Pinpoint the cell where the given text exists, returning its [X, Y] midpoint coordinate. 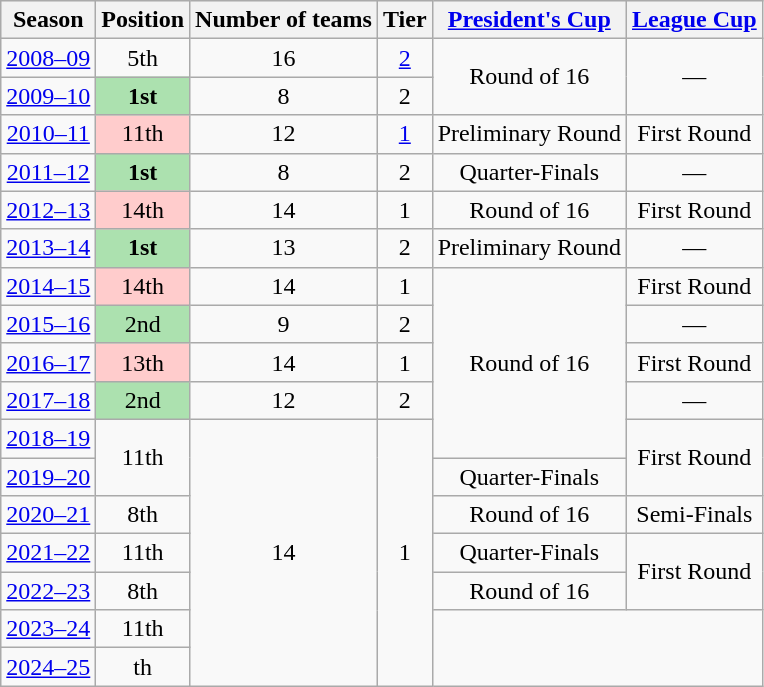
2016–17 [48, 362]
2023–24 [48, 629]
2015–16 [48, 324]
2011–12 [48, 172]
2019–20 [48, 477]
Semi-Finals [694, 515]
th [143, 667]
2013–14 [48, 248]
2014–15 [48, 286]
Position [143, 20]
2018–19 [48, 438]
2021–22 [48, 553]
Season [48, 20]
League Cup [694, 20]
13th [143, 362]
President's Cup [529, 20]
2020–21 [48, 515]
2022–23 [48, 591]
Number of teams [284, 20]
2008–09 [48, 58]
2024–25 [48, 667]
2009–10 [48, 96]
2012–13 [48, 210]
2017–18 [48, 400]
13 [284, 248]
16 [284, 58]
2010–11 [48, 134]
5th [143, 58]
Tier [404, 20]
9 [284, 324]
